Extract the (X, Y) coordinate from the center of the cell holding the provided text.  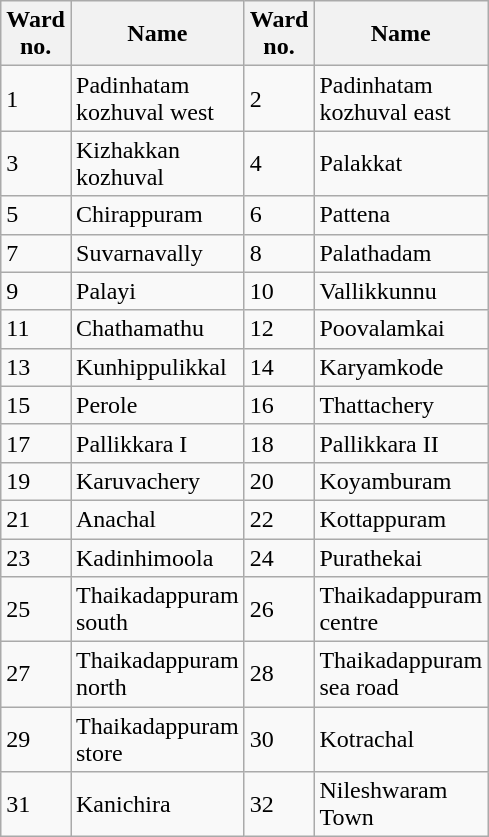
Suvarnavally (157, 253)
3 (36, 164)
13 (36, 367)
Anachal (157, 519)
Nileshwaram Town (401, 804)
Palathadam (401, 253)
9 (36, 291)
Padinhatam kozhuval east (401, 98)
25 (36, 610)
31 (36, 804)
4 (279, 164)
6 (279, 215)
18 (279, 443)
Chathamathu (157, 329)
16 (279, 405)
22 (279, 519)
Padinhatam kozhuval west (157, 98)
20 (279, 481)
21 (36, 519)
Koyamburam (401, 481)
Poovalamkai (401, 329)
14 (279, 367)
24 (279, 557)
8 (279, 253)
1 (36, 98)
Perole (157, 405)
Thaikadappuram store (157, 740)
15 (36, 405)
32 (279, 804)
Kotrachal (401, 740)
Vallikkunnu (401, 291)
Thaikadappuram sea road (401, 674)
29 (36, 740)
Kottappuram (401, 519)
23 (36, 557)
Purathekai (401, 557)
27 (36, 674)
Palayi (157, 291)
5 (36, 215)
Karyamkode (401, 367)
Thattachery (401, 405)
11 (36, 329)
Pattena (401, 215)
Kadinhimoola (157, 557)
10 (279, 291)
12 (279, 329)
Pallikkara II (401, 443)
Pallikkara I (157, 443)
7 (36, 253)
Chirappuram (157, 215)
Thaikadappuram centre (401, 610)
Thaikadappuram south (157, 610)
Kunhippulikkal (157, 367)
26 (279, 610)
28 (279, 674)
Palakkat (401, 164)
30 (279, 740)
Karuvachery (157, 481)
2 (279, 98)
17 (36, 443)
Kanichira (157, 804)
Kizhakkan kozhuval (157, 164)
19 (36, 481)
Thaikadappuram north (157, 674)
